Detect which cell encompasses the target text, then output its (x, y) center coordinate. 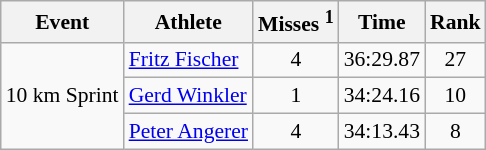
Fritz Fischer (188, 60)
34:13.43 (382, 132)
1 (296, 96)
36:29.87 (382, 60)
Peter Angerer (188, 132)
10 km Sprint (62, 96)
27 (456, 60)
10 (456, 96)
34:24.16 (382, 96)
Misses 1 (296, 22)
Athlete (188, 22)
Event (62, 22)
8 (456, 132)
Rank (456, 22)
Time (382, 22)
Gerd Winkler (188, 96)
